Return the (X, Y) coordinate for the center point of the cell that contains the specified text.  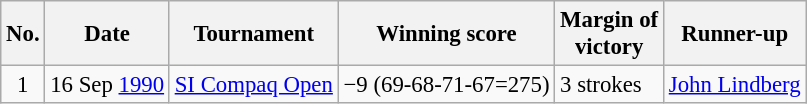
Runner-up (734, 34)
3 strokes (610, 85)
16 Sep 1990 (107, 85)
Margin ofvictory (610, 34)
1 (23, 85)
Date (107, 34)
−9 (69-68-71-67=275) (446, 85)
SI Compaq Open (254, 85)
No. (23, 34)
Tournament (254, 34)
Winning score (446, 34)
John Lindberg (734, 85)
